Determine the [X, Y] coordinate at the center of the cell enclosing the given text.  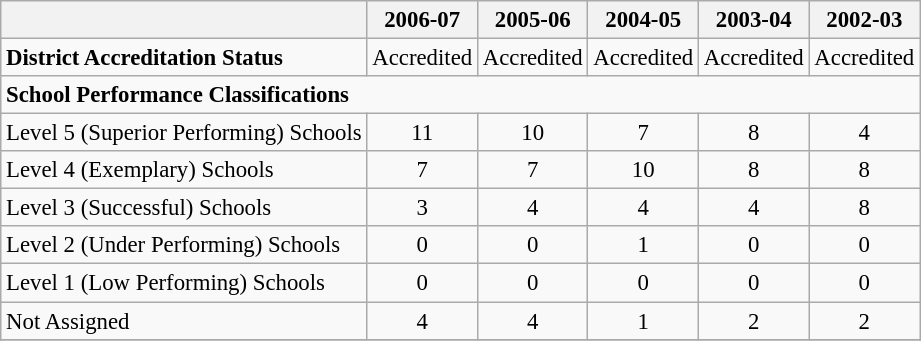
Level 1 (Low Performing) Schools [184, 283]
Level 5 (Superior Performing) Schools [184, 133]
2006-07 [422, 20]
2002-03 [864, 20]
11 [422, 133]
District Accreditation Status [184, 58]
2004-05 [644, 20]
Level 3 (Successful) Schools [184, 208]
School Performance Classifications [460, 95]
3 [422, 208]
2005-06 [532, 20]
Level 4 (Exemplary) Schools [184, 170]
Level 2 (Under Performing) Schools [184, 245]
Not Assigned [184, 321]
2003-04 [754, 20]
